From the cell containing the given text, extract its center point as [x, y] coordinate. 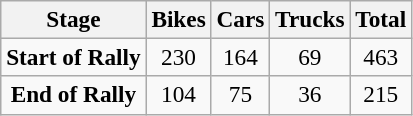
215 [381, 95]
Cars [240, 19]
Trucks [310, 19]
End of Rally [74, 95]
75 [240, 95]
69 [310, 57]
104 [178, 95]
164 [240, 57]
463 [381, 57]
230 [178, 57]
36 [310, 95]
Start of Rally [74, 57]
Total [381, 19]
Stage [74, 19]
Bikes [178, 19]
